Identify which cell holds the provided text, then report its [X, Y] central coordinate. 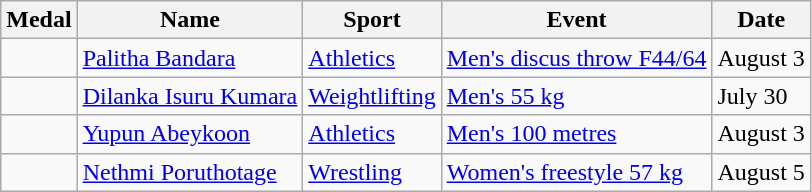
August 5 [761, 172]
Men's 100 metres [576, 134]
Medal [39, 20]
Weightlifting [372, 96]
Men's discus throw F44/64 [576, 58]
Wrestling [372, 172]
Nethmi Poruthotage [190, 172]
Event [576, 20]
Date [761, 20]
Women's freestyle 57 kg [576, 172]
Sport [372, 20]
Palitha Bandara [190, 58]
Men's 55 kg [576, 96]
July 30 [761, 96]
Dilanka Isuru Kumara [190, 96]
Yupun Abeykoon [190, 134]
Name [190, 20]
